Identify which cell holds the provided text, then report its (X, Y) central coordinate. 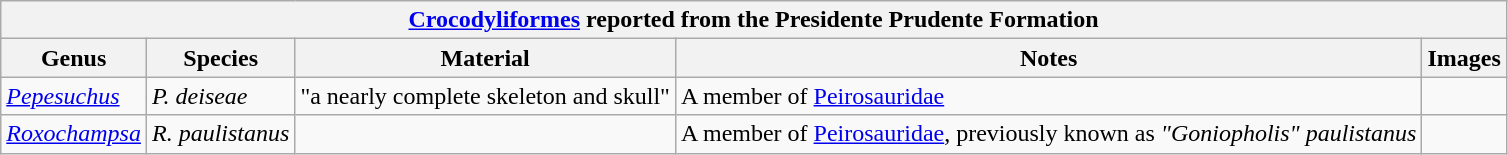
R. paulistanus (220, 134)
Crocodyliformes reported from the Presidente Prudente Formation (754, 20)
A member of Peirosauridae (1048, 96)
Notes (1048, 58)
Material (486, 58)
Images (1464, 58)
Genus (74, 58)
"a nearly complete skeleton and skull" (486, 96)
Species (220, 58)
A member of Peirosauridae, previously known as "Goniopholis" paulistanus (1048, 134)
P. deiseae (220, 96)
Roxochampsa (74, 134)
Pepesuchus (74, 96)
